Identify which cell holds the provided text, then report its [X, Y] central coordinate. 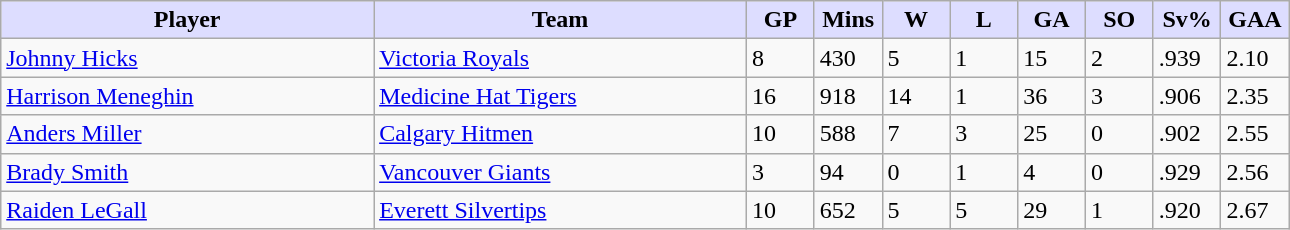
2.67 [1255, 210]
2.10 [1255, 58]
.929 [1187, 172]
GAA [1255, 20]
Vancouver Giants [560, 172]
Calgary Hitmen [560, 134]
L [984, 20]
14 [916, 96]
15 [1052, 58]
Everett Silvertips [560, 210]
588 [848, 134]
Raiden LeGall [188, 210]
2.35 [1255, 96]
Player [188, 20]
4 [1052, 172]
918 [848, 96]
94 [848, 172]
Sv% [1187, 20]
.939 [1187, 58]
652 [848, 210]
.902 [1187, 134]
Brady Smith [188, 172]
Harrison Meneghin [188, 96]
Team [560, 20]
Anders Miller [188, 134]
SO [1119, 20]
29 [1052, 210]
.920 [1187, 210]
Mins [848, 20]
GA [1052, 20]
2.56 [1255, 172]
16 [780, 96]
2 [1119, 58]
36 [1052, 96]
8 [780, 58]
Victoria Royals [560, 58]
7 [916, 134]
W [916, 20]
430 [848, 58]
GP [780, 20]
.906 [1187, 96]
Medicine Hat Tigers [560, 96]
25 [1052, 134]
2.55 [1255, 134]
Johnny Hicks [188, 58]
